Search for the cell housing the specified text and yield its (X, Y) center coordinate. 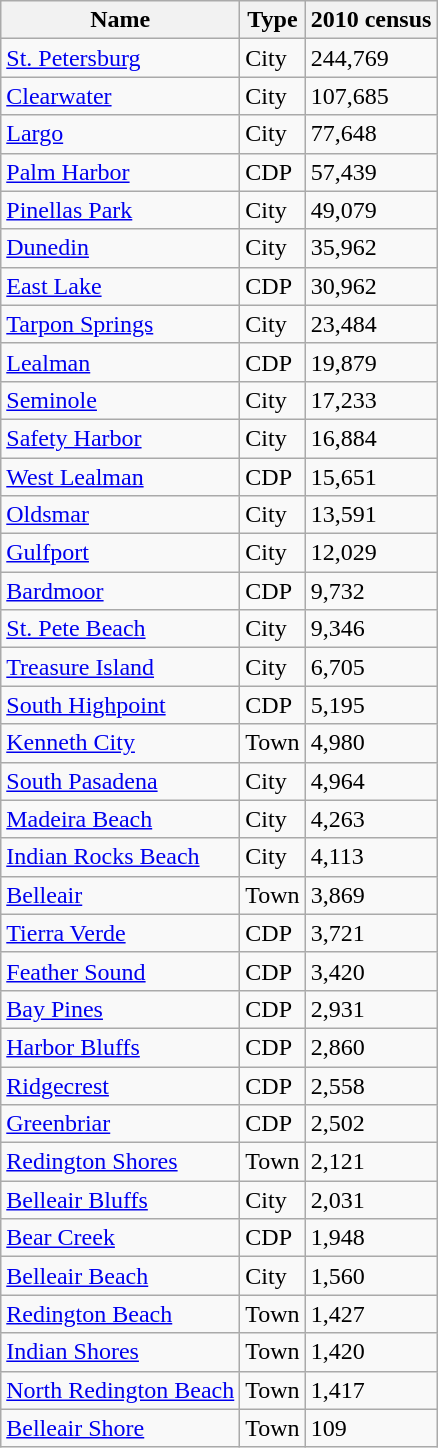
Dunedin (120, 248)
107,685 (371, 96)
57,439 (371, 172)
9,346 (371, 629)
Redington Shores (120, 1162)
Belleair (120, 895)
15,651 (371, 477)
2,558 (371, 1085)
2010 census (371, 20)
Belleair Shore (120, 1428)
13,591 (371, 515)
1,427 (371, 1314)
5,195 (371, 705)
Name (120, 20)
Palm Harbor (120, 172)
12,029 (371, 553)
4,113 (371, 857)
4,263 (371, 819)
30,962 (371, 286)
Harbor Bluffs (120, 1047)
Kenneth City (120, 743)
Indian Shores (120, 1352)
109 (371, 1428)
West Lealman (120, 477)
St. Petersburg (120, 58)
Gulfport (120, 553)
Treasure Island (120, 667)
Redington Beach (120, 1314)
Indian Rocks Beach (120, 857)
Pinellas Park (120, 210)
77,648 (371, 134)
3,420 (371, 971)
49,079 (371, 210)
East Lake (120, 286)
Seminole (120, 400)
Clearwater (120, 96)
North Redington Beach (120, 1390)
4,964 (371, 781)
Belleair Beach (120, 1276)
Feather Sound (120, 971)
2,121 (371, 1162)
2,860 (371, 1047)
Largo (120, 134)
Safety Harbor (120, 438)
35,962 (371, 248)
Oldsmar (120, 515)
Tierra Verde (120, 933)
Belleair Bluffs (120, 1200)
2,931 (371, 1009)
Type (272, 20)
2,031 (371, 1200)
South Highpoint (120, 705)
3,869 (371, 895)
Bardmoor (120, 591)
19,879 (371, 362)
3,721 (371, 933)
St. Pete Beach (120, 629)
244,769 (371, 58)
Bear Creek (120, 1238)
9,732 (371, 591)
1,420 (371, 1352)
Tarpon Springs (120, 324)
Greenbriar (120, 1124)
23,484 (371, 324)
6,705 (371, 667)
Madeira Beach (120, 819)
South Pasadena (120, 781)
16,884 (371, 438)
Bay Pines (120, 1009)
1,417 (371, 1390)
2,502 (371, 1124)
1,560 (371, 1276)
Lealman (120, 362)
17,233 (371, 400)
4,980 (371, 743)
1,948 (371, 1238)
Ridgecrest (120, 1085)
